Return [x, y] of the center of cell containing provided text 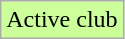
Active club [62, 20]
